Capture the cell that displays the provided text and extract its (x, y) central coordinate. 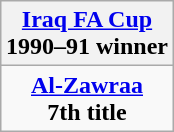
Iraq FA Cup1990–91 winner (86, 34)
Al-Zawraa7th title (86, 98)
